From the cell containing the given text, extract its center point as [X, Y] coordinate. 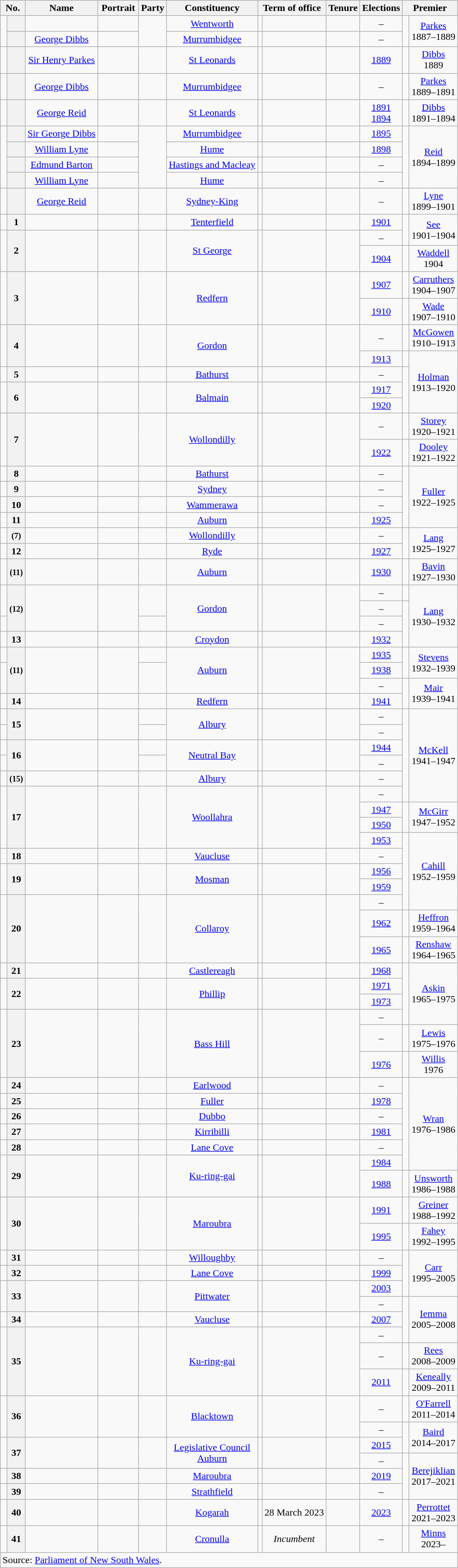
7 [16, 439]
Balmain [212, 397]
1971 [381, 986]
Phillip [212, 994]
1932 [381, 639]
1950 [381, 825]
13 [16, 639]
Cahill1952–1959 [434, 871]
3 [16, 298]
1935 [381, 655]
Elections [381, 8]
1930 [381, 572]
Willis1976 [434, 1064]
Unsworth1986–1988 [434, 1184]
1978 [381, 1101]
28 March 2023 [294, 1513]
39 [16, 1492]
Berejiklian2017–2021 [434, 1476]
Lang1930–1932 [434, 616]
Kirribilli [212, 1132]
Tenure [343, 8]
Sydney-King [212, 201]
36 [16, 1417]
1968 [381, 971]
No. [13, 8]
18911894 [381, 113]
2003 [381, 1288]
McKell1941–1947 [434, 755]
35 [16, 1361]
Pittwater [212, 1296]
Iemma2005–2008 [434, 1319]
1938 [381, 670]
Source: Parliament of New South Wales. [229, 1560]
21 [16, 971]
1913 [381, 359]
1922 [381, 453]
St George [212, 251]
Collaroy [212, 929]
Waddell1904 [434, 258]
1907 [381, 285]
Holman1913–1920 [434, 382]
1925 [381, 520]
Blacktown [212, 1417]
Reid1894–1899 [434, 157]
2015 [381, 1445]
Mosman [212, 879]
2 [16, 251]
1956 [381, 871]
Neutral Bay [212, 755]
Minns2023– [434, 1539]
Kogarah [212, 1513]
Ryde [212, 551]
1953 [381, 840]
Hastings and Macleay [212, 165]
20 [16, 929]
Sydney [212, 489]
Constituency [212, 8]
27 [16, 1132]
2011 [381, 1382]
Storey1920–1921 [434, 426]
1973 [381, 1001]
37 [16, 1453]
2007 [381, 1319]
1941 [381, 701]
1991 [381, 1210]
Dubbo [212, 1116]
12 [16, 551]
1944 [381, 747]
33 [16, 1296]
Dibbs1891–1894 [434, 113]
(12) [16, 608]
2023 [381, 1513]
1910 [381, 311]
30 [16, 1223]
4 [16, 345]
15 [16, 724]
14 [16, 701]
1901 [381, 222]
24 [16, 1085]
Lang1925–1927 [434, 543]
26 [16, 1116]
1965 [381, 949]
Askin1965–1975 [434, 994]
Dooley1921–1922 [434, 453]
22 [16, 994]
Strathfield [212, 1492]
(7) [16, 535]
Wade1907–1910 [434, 311]
Perrottet2021–2023 [434, 1513]
17 [16, 817]
Carruthers1904–1907 [434, 285]
Sir George Dibbs [62, 134]
Castlereagh [212, 971]
Incumbent [294, 1539]
1917 [381, 390]
1927 [381, 551]
Legislative CouncilAuburn [212, 1453]
38 [16, 1476]
34 [16, 1319]
1962 [381, 923]
40 [16, 1513]
Renshaw1964–1965 [434, 949]
Mair1939–1941 [434, 693]
Sir Henry Parkes [62, 60]
See1901–1904 [434, 230]
28 [16, 1147]
2019 [381, 1476]
Premier [430, 8]
1984 [381, 1163]
Willoughby [212, 1257]
41 [16, 1539]
1947 [381, 809]
Baird2014–2017 [434, 1438]
Wentworth [212, 24]
Bass Hill [212, 1043]
1959 [381, 887]
Dibbs1889 [434, 60]
1904 [381, 258]
Woollahra [212, 817]
1981 [381, 1132]
1976 [381, 1064]
Party [153, 8]
11 [16, 520]
29 [16, 1176]
10 [16, 504]
Heffron1959–1964 [434, 923]
1995 [381, 1236]
Croydon [212, 639]
Parkes1887–1889 [434, 31]
1988 [381, 1184]
Greiner1988–1992 [434, 1210]
Lyne1899–1901 [434, 201]
Edmund Barton [62, 165]
19 [16, 879]
Earlwood [212, 1085]
1 [16, 222]
1898 [381, 149]
Fahey1992–1995 [434, 1236]
9 [16, 489]
5 [16, 374]
Carr1995–2005 [434, 1273]
McGirr1947–1952 [434, 817]
6 [16, 397]
Tenterfield [212, 222]
32 [16, 1273]
16 [16, 755]
Wran1976–1986 [434, 1124]
18 [16, 856]
Bavin1927–1930 [434, 572]
O'Farrell2011–2014 [434, 1409]
Name [62, 8]
8 [16, 473]
Keneally2009–2011 [434, 1382]
Term of office [292, 8]
23 [16, 1043]
Stevens1932–1939 [434, 662]
25 [16, 1101]
1999 [381, 1273]
Rees2008–2009 [434, 1356]
Cronulla [212, 1539]
Lewis1975–1976 [434, 1038]
1889 [381, 60]
McGowen1910–1913 [434, 338]
(15) [16, 778]
Fuller1922–1925 [434, 497]
1895 [381, 134]
Fuller [212, 1101]
1920 [381, 405]
Wammerawa [212, 504]
Portrait [119, 8]
Parkes1889–1891 [434, 86]
31 [16, 1257]
